Pinpoint the cell where the given text exists, returning its [x, y] midpoint coordinate. 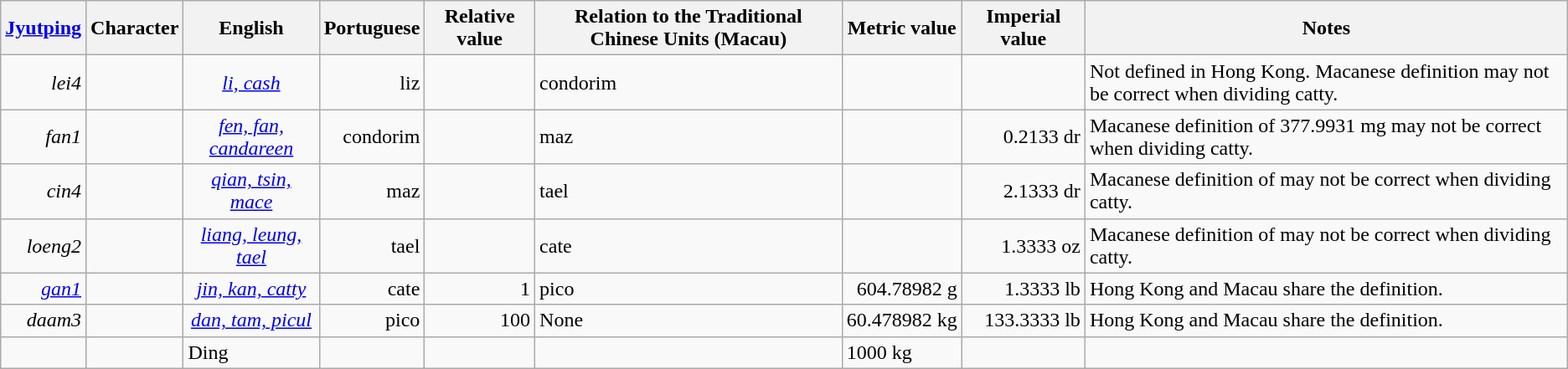
lei4 [44, 82]
60.478982 kg [901, 320]
Ding [251, 352]
Character [135, 28]
Metric value [901, 28]
None [689, 320]
dan, tam, picul [251, 320]
cin4 [44, 191]
0.2133 dr [1024, 137]
loeng2 [44, 246]
liang, leung, tael [251, 246]
fan1 [44, 137]
1.3333 oz [1024, 246]
Portuguese [372, 28]
2.1333 dr [1024, 191]
Relative value [480, 28]
133.3333 lb [1024, 320]
li, cash [251, 82]
Jyutping [44, 28]
jin, kan, catty [251, 289]
liz [372, 82]
Imperial value [1024, 28]
1.3333 lb [1024, 289]
Macanese definition of 377.9931 mg may not be correct when dividing catty. [1326, 137]
Not defined in Hong Kong. Macanese definition may not be correct when dividing catty. [1326, 82]
daam3 [44, 320]
1000 kg [901, 352]
qian, tsin, mace [251, 191]
Notes [1326, 28]
fen, fan, candareen [251, 137]
604.78982 g [901, 289]
100 [480, 320]
1 [480, 289]
Relation to the Traditional Chinese Units (Macau) [689, 28]
English [251, 28]
gan1 [44, 289]
